Extract the [x, y] coordinate from the center of the cell holding the provided text.  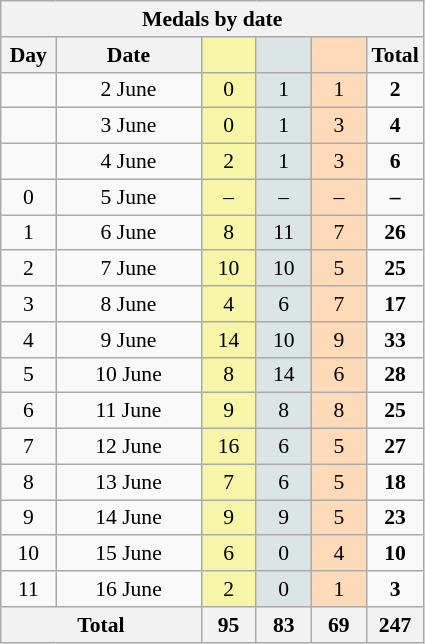
4 June [128, 162]
2 June [128, 90]
18 [394, 482]
12 June [128, 447]
33 [394, 340]
13 June [128, 482]
69 [338, 625]
Date [128, 55]
16 [228, 447]
83 [284, 625]
14 June [128, 518]
16 June [128, 589]
11 June [128, 411]
3 June [128, 126]
27 [394, 447]
9 June [128, 340]
26 [394, 233]
Medals by date [212, 19]
15 June [128, 554]
8 June [128, 304]
5 June [128, 197]
7 June [128, 269]
247 [394, 625]
Day [28, 55]
17 [394, 304]
28 [394, 375]
95 [228, 625]
23 [394, 518]
6 June [128, 233]
10 June [128, 375]
